Capture the cell that displays the provided text and extract its (X, Y) central coordinate. 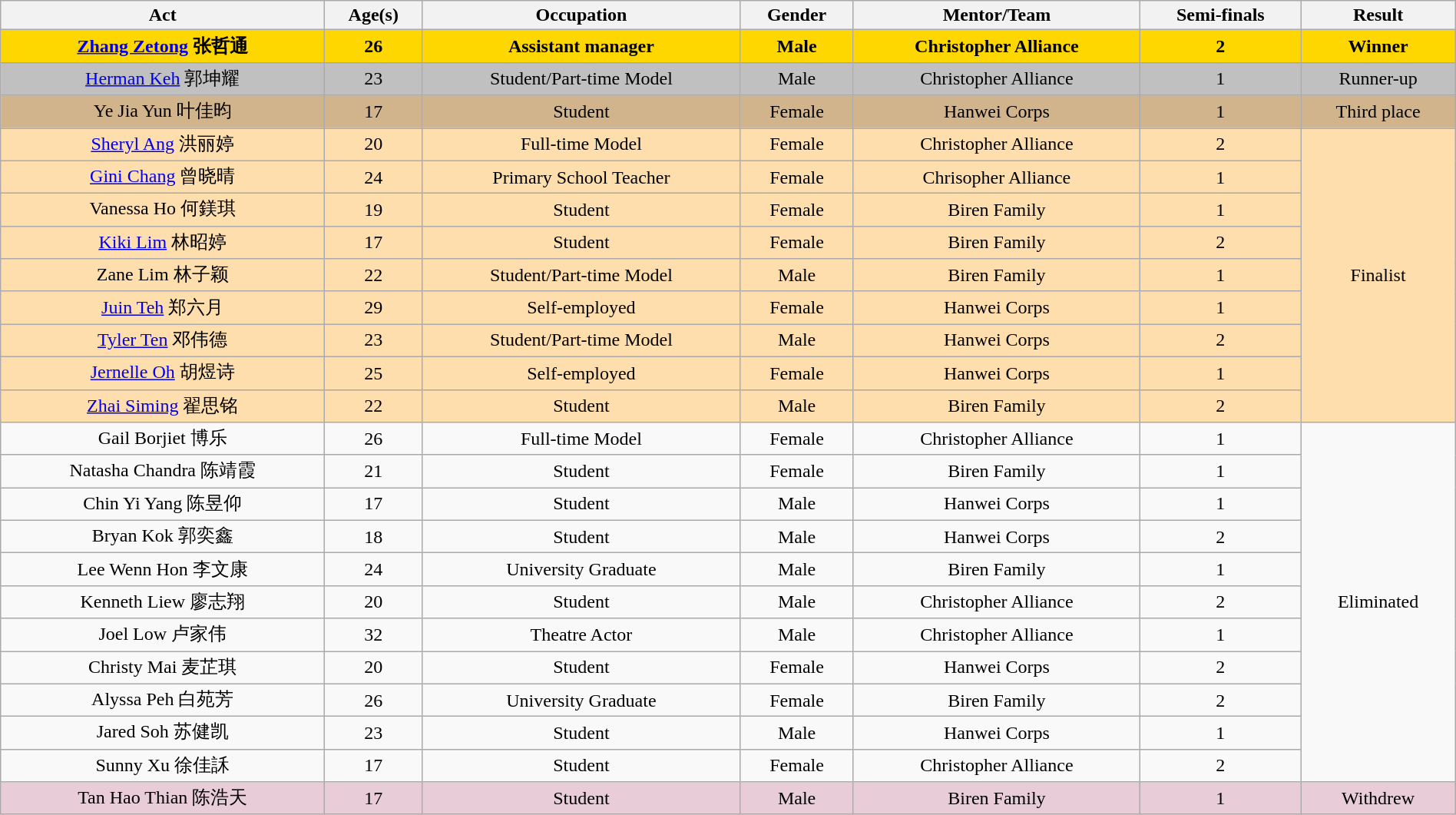
Herman Keh 郭坤耀 (163, 78)
Runner-up (1378, 78)
Ye Jia Yun 叶佳昀 (163, 112)
Zhang Zetong 张哲通 (163, 46)
Semi-finals (1221, 15)
Mentor/Team (997, 15)
19 (373, 210)
Eliminated (1378, 602)
Tan Hao Thian 陈浩天 (163, 799)
Finalist (1378, 275)
Christy Mai 麦芷琪 (163, 668)
18 (373, 536)
Theatre Actor (581, 634)
25 (373, 373)
Chin Yi Yang 陈昱仰 (163, 504)
Tyler Ten 邓伟德 (163, 341)
Jernelle Oh 胡煜诗 (163, 373)
Gini Chang 曾晓晴 (163, 177)
Vanessa Ho 何鎂琪 (163, 210)
Sunny Xu 徐佳訸 (163, 765)
29 (373, 307)
Natasha Chandra 陈靖霞 (163, 472)
Kiki Lim 林昭婷 (163, 243)
Winner (1378, 46)
Withdrew (1378, 799)
32 (373, 634)
Zhai Siming 翟思铭 (163, 406)
Occupation (581, 15)
Juin Teh 郑六月 (163, 307)
Bryan Kok 郭奕鑫 (163, 536)
Alyssa Peh 白苑芳 (163, 701)
Assistant manager (581, 46)
21 (373, 472)
Third place (1378, 112)
Act (163, 15)
Primary School Teacher (581, 177)
Gender (797, 15)
Jared Soh 苏健凯 (163, 733)
Sheryl Ang 洪丽婷 (163, 144)
Kenneth Liew 廖志翔 (163, 602)
Joel Low 卢家伟 (163, 634)
Result (1378, 15)
Chrisopher Alliance (997, 177)
Gail Borjiet 博乐 (163, 439)
Lee Wenn Hon 李文康 (163, 570)
Zane Lim 林子颖 (163, 275)
Age(s) (373, 15)
